Capture the cell that displays the provided text and extract its [x, y] central coordinate. 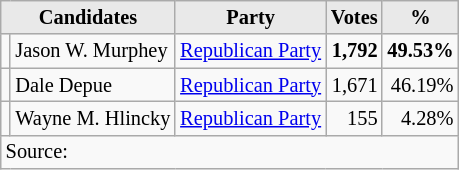
Votes [354, 17]
Source: [230, 152]
Dale Depue [92, 85]
1,671 [354, 85]
1,792 [354, 51]
% [420, 17]
4.28% [420, 118]
46.19% [420, 85]
Wayne M. Hlincky [92, 118]
155 [354, 118]
Party [250, 17]
Candidates [88, 17]
Jason W. Murphey [92, 51]
49.53% [420, 51]
